Return (x, y) of the center of cell containing provided text 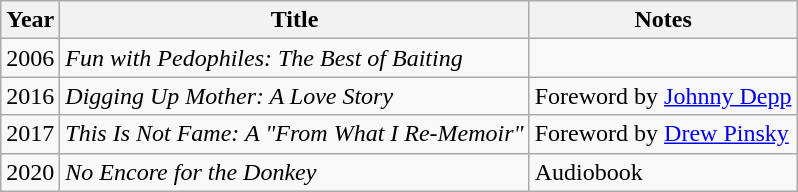
Audiobook (663, 172)
Fun with Pedophiles: The Best of Baiting (294, 58)
This Is Not Fame: A "From What I Re-Memoir" (294, 134)
Foreword by Johnny Depp (663, 96)
2020 (30, 172)
No Encore for the Donkey (294, 172)
Title (294, 20)
Notes (663, 20)
2016 (30, 96)
2006 (30, 58)
2017 (30, 134)
Digging Up Mother: A Love Story (294, 96)
Foreword by Drew Pinsky (663, 134)
Year (30, 20)
